Search for the cell housing the specified text and yield its (x, y) center coordinate. 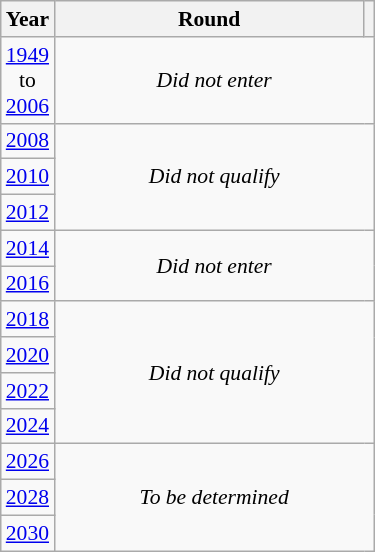
To be determined (214, 498)
Round (209, 19)
Year (28, 19)
2028 (28, 498)
1949to2006 (28, 80)
2026 (28, 462)
2008 (28, 141)
2020 (28, 355)
2030 (28, 533)
2010 (28, 177)
2018 (28, 320)
2024 (28, 426)
2012 (28, 213)
2016 (28, 284)
2022 (28, 391)
2014 (28, 248)
